Find where the given text appears and provide that cell's center as [x, y] coordinate. 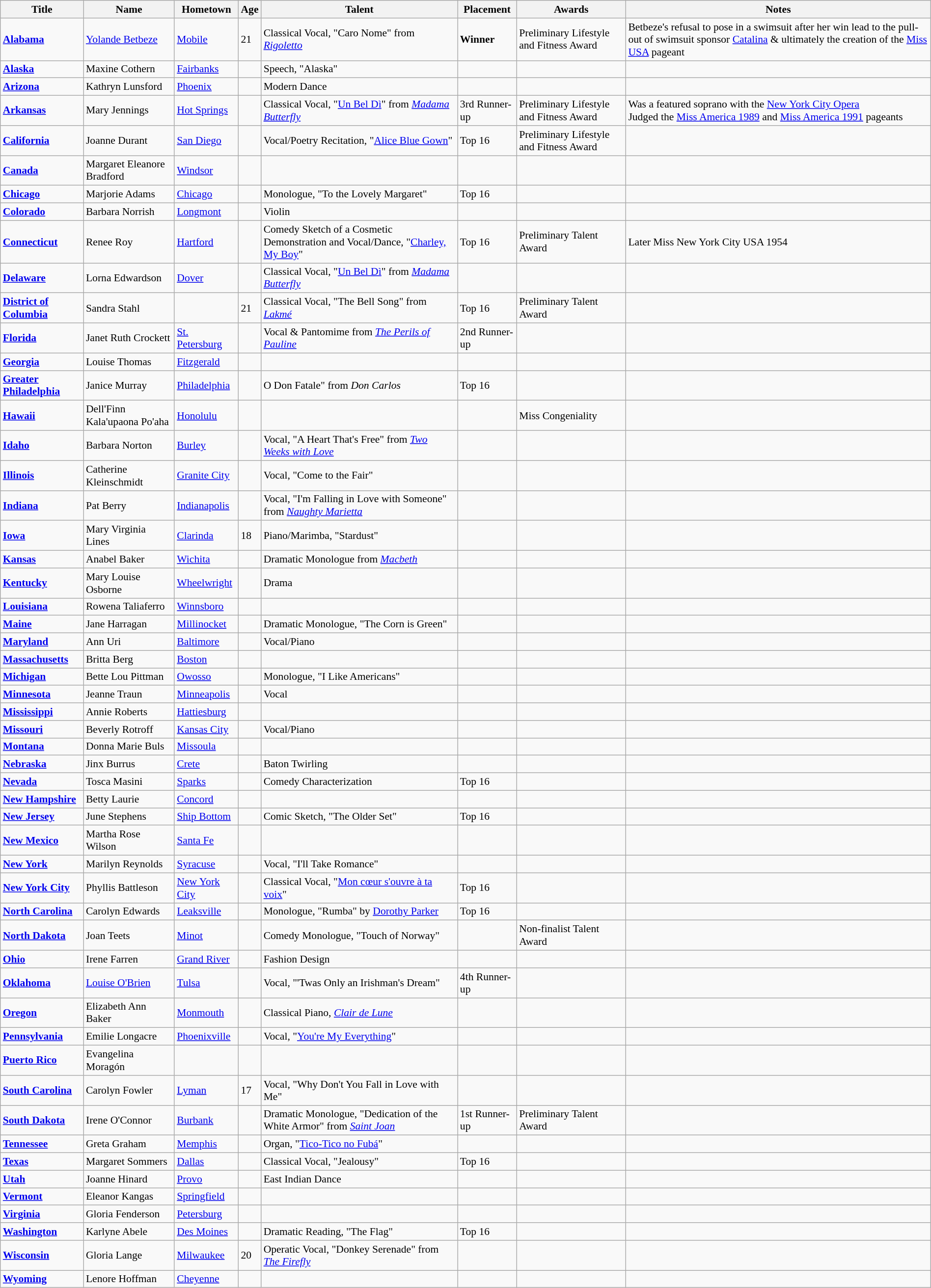
Maryland [42, 642]
Monologue, "Rumba" by Dorothy Parker [359, 912]
Vermont [42, 1197]
June Stephens [129, 817]
Delaware [42, 278]
Classical Vocal, "Mon cœur s'ouvre à ta voix" [359, 887]
Indiana [42, 506]
Hattiesburg [206, 712]
East Indian Dance [359, 1179]
Vocal, "A Heart That's Free" from Two Weeks with Love [359, 446]
1st Runner-up [487, 1120]
Longmont [206, 212]
Rowena Taliaferro [129, 607]
O Don Fatale" from Don Carlos [359, 386]
Phoenix [206, 87]
Comic Sketch, "The Older Set" [359, 817]
Millinocket [206, 624]
Dallas [206, 1162]
Wheelwright [206, 583]
4th Runner-up [487, 983]
Dover [206, 278]
Missouri [42, 729]
2nd Runner-up [487, 338]
New Jersey [42, 817]
Oregon [42, 1013]
Wyoming [42, 1279]
Minot [206, 936]
Catherine Kleinschmidt [129, 475]
Mary Virginia Lines [129, 536]
Name [129, 9]
Illinois [42, 475]
Miss Congeniality [571, 415]
Yolande Betbeze [129, 39]
South Dakota [42, 1120]
Comedy Monologue, "Touch of Norway" [359, 936]
18 [249, 536]
Phoenixville [206, 1037]
Granite City [206, 475]
Grand River [206, 959]
South Carolina [42, 1091]
Wisconsin [42, 1256]
Lyman [206, 1091]
Speech, "Alaska" [359, 69]
Barbara Norrish [129, 212]
Louisiana [42, 607]
Janice Murray [129, 386]
Massachusetts [42, 659]
Joanne Durant [129, 140]
New Hampshire [42, 799]
Petersburg [206, 1214]
Sparks [206, 782]
Clarinda [206, 536]
Hawaii [42, 415]
Monmouth [206, 1013]
Beverly Rotroff [129, 729]
Dramatic Monologue from Macbeth [359, 560]
Minnesota [42, 695]
Kansas [42, 560]
Margaret Eleanore Bradford [129, 171]
Betty Laurie [129, 799]
Hartford [206, 241]
Mississippi [42, 712]
Gloria Fenderson [129, 1214]
Renee Roy [129, 241]
Maxine Cothern [129, 69]
Georgia [42, 362]
Vocal, "You're My Everything" [359, 1037]
17 [249, 1091]
New York [42, 864]
Janet Ruth Crockett [129, 338]
Alabama [42, 39]
Classical Vocal, "The Bell Song" from Lakmé [359, 308]
Mobile [206, 39]
Margaret Sommers [129, 1162]
Irene O'Connor [129, 1120]
Nebraska [42, 764]
Pat Berry [129, 506]
Concord [206, 799]
Milwaukee [206, 1256]
Monologue, "I Like Americans" [359, 677]
Provo [206, 1179]
District of Columbia [42, 308]
Classical Vocal, "Caro Nome" from Rigoletto [359, 39]
California [42, 140]
Britta Berg [129, 659]
Ann Uri [129, 642]
Windsor [206, 171]
Ship Bottom [206, 817]
Utah [42, 1179]
Lorna Edwardson [129, 278]
Burley [206, 446]
Hometown [206, 9]
Carolyn Edwards [129, 912]
Baltimore [206, 642]
Connecticut [42, 241]
Sandra Stahl [129, 308]
Dramatic Monologue, "The Corn is Green" [359, 624]
Joanne Hinard [129, 1179]
Phyllis Battleson [129, 887]
Montana [42, 747]
Vocal [359, 695]
Violin [359, 212]
Notes [778, 9]
Anabel Baker [129, 560]
Tulsa [206, 983]
Syracuse [206, 864]
Lenore Hoffman [129, 1279]
Piano/Marimba, "Stardust" [359, 536]
Maine [42, 624]
Kansas City [206, 729]
Martha Rose Wilson [129, 840]
Fashion Design [359, 959]
Marilyn Reynolds [129, 864]
Mary Louise Osborne [129, 583]
Pennsylvania [42, 1037]
Comedy Characterization [359, 782]
Gloria Lange [129, 1256]
Indianapolis [206, 506]
Eleanor Kangas [129, 1197]
20 [249, 1256]
Donna Marie Buls [129, 747]
Dell'Finn Kala'upaona Po'aha [129, 415]
Comedy Sketch of a Cosmetic Demonstration and Vocal/Dance, "Charley, My Boy" [359, 241]
Dramatic Monologue, "Dedication of the White Armor" from Saint Joan [359, 1120]
Philadelphia [206, 386]
Talent [359, 9]
Louise Thomas [129, 362]
Greta Graham [129, 1144]
Was a featured soprano with the New York City OperaJudged the Miss America 1989 and Miss America 1991 pageants [778, 111]
Organ, "Tico-Tico no Fubá" [359, 1144]
Michigan [42, 677]
Vocal, "I'll Take Romance" [359, 864]
Leaksville [206, 912]
Monologue, "To the Lovely Margaret" [359, 194]
Irene Farren [129, 959]
North Dakota [42, 936]
Baton Twirling [359, 764]
Wichita [206, 560]
Vocal/Poetry Recitation, "Alice Blue Gown" [359, 140]
San Diego [206, 140]
Greater Philadelphia [42, 386]
Later Miss New York City USA 1954 [778, 241]
New Mexico [42, 840]
Age [249, 9]
Texas [42, 1162]
Placement [487, 9]
Elizabeth Ann Baker [129, 1013]
Operatic Vocal, "Donkey Serenade" from The Firefly [359, 1256]
Marjorie Adams [129, 194]
Iowa [42, 536]
Classical Piano, Clair de Lune [359, 1013]
Joan Teets [129, 936]
Nevada [42, 782]
St. Petersburg [206, 338]
Oklahoma [42, 983]
Washington [42, 1232]
Virginia [42, 1214]
Kentucky [42, 583]
Jinx Burrus [129, 764]
Awards [571, 9]
Owosso [206, 677]
Colorado [42, 212]
Tosca Masini [129, 782]
Drama [359, 583]
Alaska [42, 69]
Missoula [206, 747]
Fairbanks [206, 69]
Idaho [42, 446]
Winnsboro [206, 607]
Vocal, "I'm Falling in Love with Someone" from Naughty Marietta [359, 506]
Hot Springs [206, 111]
Dramatic Reading, "The Flag" [359, 1232]
Fitzgerald [206, 362]
Santa Fe [206, 840]
Florida [42, 338]
Non-finalist Talent Award [571, 936]
Evangelina Moragón [129, 1060]
Kathryn Lunsford [129, 87]
Burbank [206, 1120]
Bette Lou Pittman [129, 677]
Honolulu [206, 415]
Vocal, "'Twas Only an Irishman's Dream" [359, 983]
Louise O'Brien [129, 983]
Des Moines [206, 1232]
Emilie Longacre [129, 1037]
Vocal, "Why Don't You Fall in Love with Me" [359, 1091]
North Carolina [42, 912]
Jeanne Traun [129, 695]
Springfield [206, 1197]
Memphis [206, 1144]
Boston [206, 659]
Carolyn Fowler [129, 1091]
Minneapolis [206, 695]
Modern Dance [359, 87]
Title [42, 9]
Tennessee [42, 1144]
Winner [487, 39]
Arizona [42, 87]
3rd Runner-up [487, 111]
Barbara Norton [129, 446]
Vocal, "Come to the Fair" [359, 475]
Karlyne Abele [129, 1232]
Crete [206, 764]
Annie Roberts [129, 712]
Jane Harragan [129, 624]
Arkansas [42, 111]
Puerto Rico [42, 1060]
Ohio [42, 959]
Mary Jennings [129, 111]
Cheyenne [206, 1279]
Vocal & Pantomime from The Perils of Pauline [359, 338]
Canada [42, 171]
Classical Vocal, "Jealousy" [359, 1162]
